Provide the [x, y] coordinate of the cell's center where the given text is located.  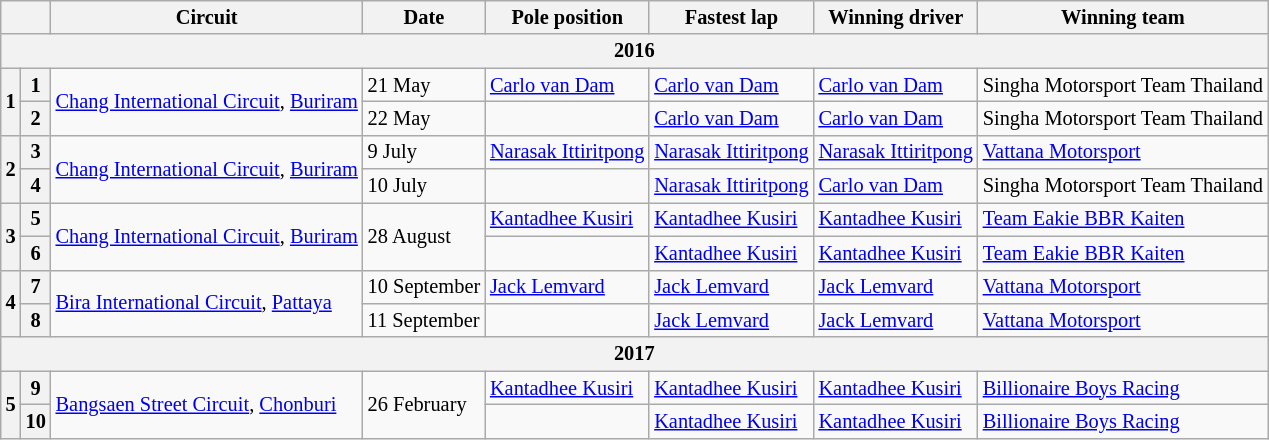
21 May [424, 85]
Circuit [207, 17]
28 August [424, 236]
2017 [634, 354]
10 July [424, 186]
Date [424, 17]
Winning team [1123, 17]
11 September [424, 320]
Bangsaen Street Circuit, Chonburi [207, 404]
Bira International Circuit, Pattaya [207, 304]
10 [36, 421]
22 May [424, 118]
7 [36, 287]
9 [36, 388]
26 February [424, 404]
Fastest lap [731, 17]
Winning driver [896, 17]
Pole position [567, 17]
6 [36, 253]
9 July [424, 152]
2016 [634, 51]
10 September [424, 287]
8 [36, 320]
